Scan for the cell matching the given text and deliver its [x, y] coordinate at center. 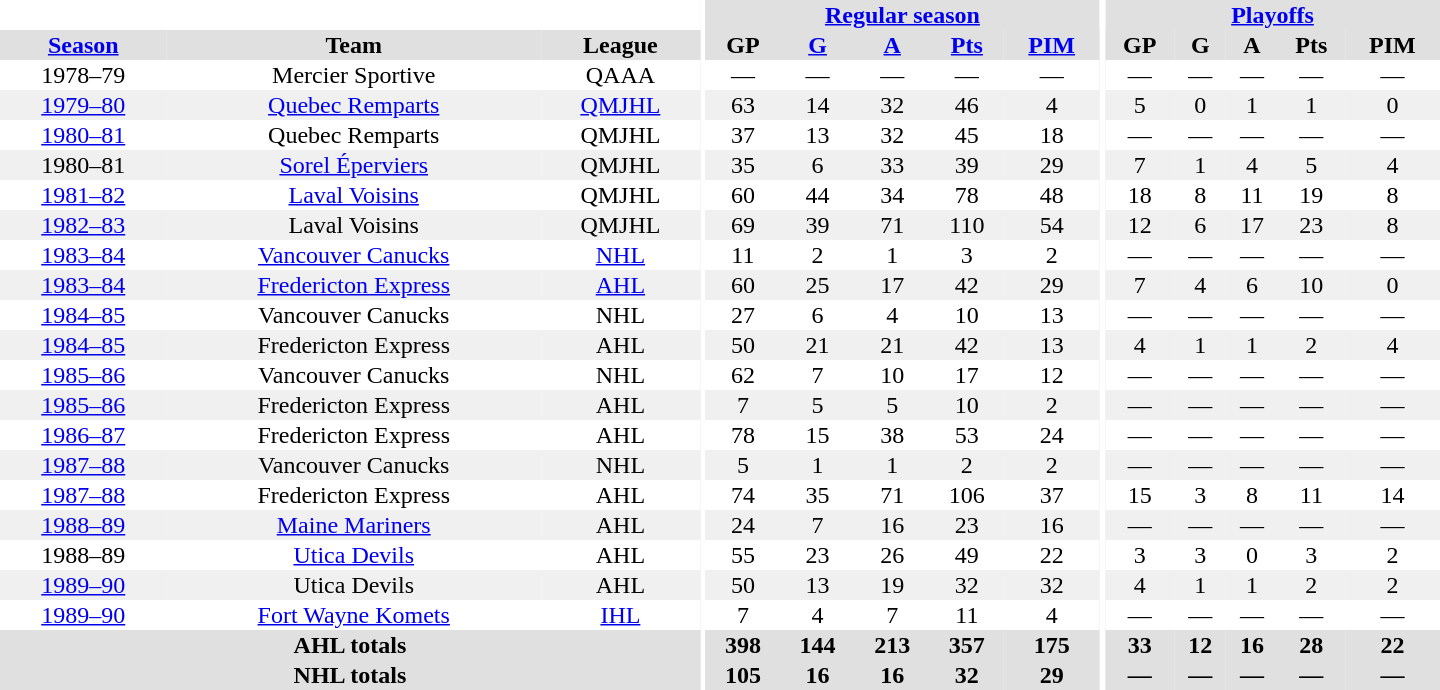
45 [968, 135]
Playoffs [1272, 15]
IHL [620, 615]
26 [892, 555]
1978–79 [84, 75]
38 [892, 435]
49 [968, 555]
Maine Mariners [354, 525]
55 [744, 555]
46 [968, 105]
48 [1052, 195]
Mercier Sportive [354, 75]
54 [1052, 225]
27 [744, 315]
1979–80 [84, 105]
398 [744, 645]
110 [968, 225]
QAAA [620, 75]
175 [1052, 645]
Fort Wayne Komets [354, 615]
Sorel Éperviers [354, 165]
NHL totals [350, 675]
74 [744, 495]
Team [354, 45]
213 [892, 645]
105 [744, 675]
63 [744, 105]
Season [84, 45]
1982–83 [84, 225]
44 [818, 195]
53 [968, 435]
69 [744, 225]
62 [744, 375]
357 [968, 645]
28 [1312, 645]
Regular season [903, 15]
1986–87 [84, 435]
144 [818, 645]
AHL totals [350, 645]
League [620, 45]
25 [818, 285]
1981–82 [84, 195]
106 [968, 495]
34 [892, 195]
